Return [X, Y] of the center of cell containing provided text 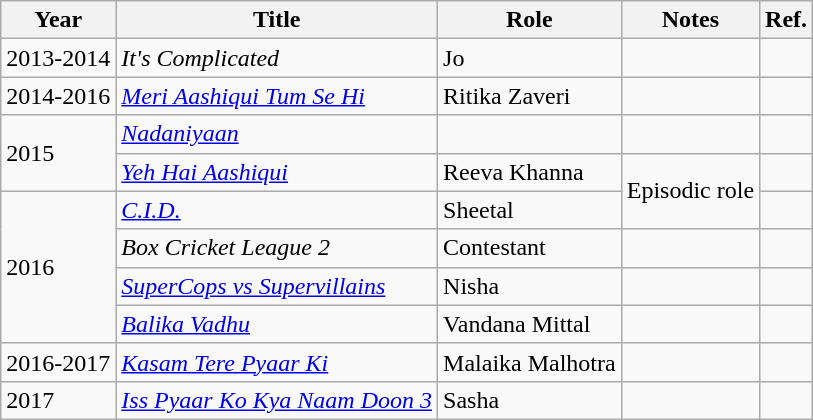
Episodic role [690, 191]
2017 [58, 400]
Role [530, 20]
Ref. [786, 20]
Reeva Khanna [530, 172]
Nadaniyaan [277, 134]
C.I.D. [277, 210]
2014-2016 [58, 96]
Contestant [530, 248]
Kasam Tere Pyaar Ki [277, 362]
Meri Aashiqui Tum Se Hi [277, 96]
Iss Pyaar Ko Kya Naam Doon 3 [277, 400]
It's Complicated [277, 58]
Sasha [530, 400]
2013-2014 [58, 58]
Notes [690, 20]
Title [277, 20]
2016 [58, 267]
Yeh Hai Aashiqui [277, 172]
Year [58, 20]
Nisha [530, 286]
Malaika Malhotra [530, 362]
2015 [58, 153]
2016-2017 [58, 362]
Vandana Mittal [530, 324]
Ritika Zaveri [530, 96]
Sheetal [530, 210]
Box Cricket League 2 [277, 248]
SuperCops vs Supervillains [277, 286]
Jo [530, 58]
Balika Vadhu [277, 324]
